Identify which cell holds the provided text, then report its [x, y] central coordinate. 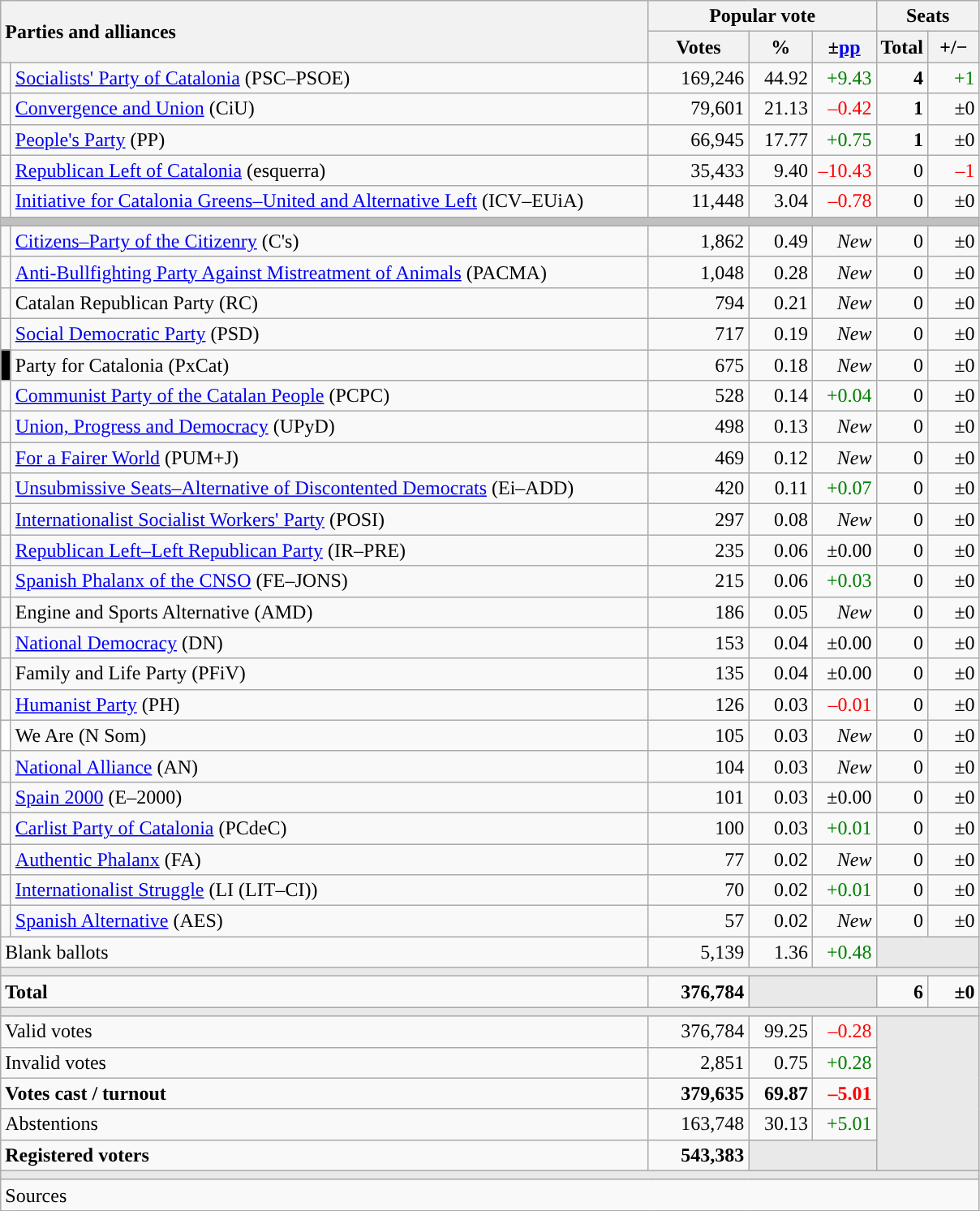
169,246 [698, 78]
9.40 [780, 170]
1.36 [780, 952]
Engine and Sports Alternative (AMD) [329, 612]
Republican Left–Left Republican Party (IR–PRE) [329, 550]
77 [698, 860]
–1 [954, 170]
Union, Progress and Democracy (UPyD) [329, 427]
215 [698, 581]
44.92 [780, 78]
Internationalist Struggle (LI (LIT–CI)) [329, 890]
Social Democratic Party (PSD) [329, 334]
Blank ballots [325, 952]
126 [698, 705]
30.13 [780, 1124]
235 [698, 550]
–0.78 [844, 201]
105 [698, 735]
6 [902, 992]
Votes [698, 47]
543,383 [698, 1155]
+9.43 [844, 78]
35,433 [698, 170]
+5.01 [844, 1124]
Unsubmissive Seats–Alternative of Discontented Democrats (Ei–ADD) [329, 489]
Spanish Alternative (AES) [329, 921]
99.25 [780, 1032]
0.28 [780, 272]
Votes cast / turnout [325, 1093]
Spanish Phalanx of the CNSO (FE–JONS) [329, 581]
469 [698, 458]
+0.48 [844, 952]
0.13 [780, 427]
±pp [844, 47]
4 [902, 78]
420 [698, 489]
–0.42 [844, 109]
0.75 [780, 1062]
+0.75 [844, 140]
Invalid votes [325, 1062]
Socialists' Party of Catalonia (PSC–PSOE) [329, 78]
National Alliance (AN) [329, 766]
+1 [954, 78]
11,448 [698, 201]
163,748 [698, 1124]
0.05 [780, 612]
Sources [490, 1195]
1,862 [698, 241]
+0.03 [844, 581]
For a Fairer World (PUM+J) [329, 458]
Anti-Bullfighting Party Against Mistreatment of Animals (PACMA) [329, 272]
Parties and alliances [325, 32]
70 [698, 890]
–0.28 [844, 1032]
21.13 [780, 109]
We Are (N Som) [329, 735]
–5.01 [844, 1093]
Popular vote [763, 16]
+0.28 [844, 1062]
–10.43 [844, 170]
Communist Party of the Catalan People (PCPC) [329, 396]
National Democracy (DN) [329, 643]
528 [698, 396]
Valid votes [325, 1032]
+/− [954, 47]
+0.07 [844, 489]
Internationalist Socialist Workers' Party (POSI) [329, 519]
104 [698, 766]
0.21 [780, 303]
297 [698, 519]
0.49 [780, 241]
People's Party (PP) [329, 140]
Humanist Party (PH) [329, 705]
+0.04 [844, 396]
Abstentions [325, 1124]
66,945 [698, 140]
–0.01 [844, 705]
675 [698, 364]
Republican Left of Catalonia (esquerra) [329, 170]
Registered voters [325, 1155]
379,635 [698, 1093]
0.18 [780, 364]
Initiative for Catalonia Greens–United and Alternative Left (ICV–EUiA) [329, 201]
100 [698, 828]
2,851 [698, 1062]
717 [698, 334]
17.77 [780, 140]
Authentic Phalanx (FA) [329, 860]
Spain 2000 (E–2000) [329, 797]
Carlist Party of Catalonia (PCdeC) [329, 828]
57 [698, 921]
Party for Catalonia (PxCat) [329, 364]
0.12 [780, 458]
0.19 [780, 334]
69.87 [780, 1093]
Citizens–Party of the Citizenry (C's) [329, 241]
0.11 [780, 489]
153 [698, 643]
1,048 [698, 272]
0.08 [780, 519]
79,601 [698, 109]
Catalan Republican Party (RC) [329, 303]
0.14 [780, 396]
Family and Life Party (PFiV) [329, 674]
3.04 [780, 201]
Convergence and Union (CiU) [329, 109]
186 [698, 612]
794 [698, 303]
498 [698, 427]
101 [698, 797]
5,139 [698, 952]
Seats [928, 16]
% [780, 47]
135 [698, 674]
